Pinpoint the cell where the given text exists, returning its (x, y) midpoint coordinate. 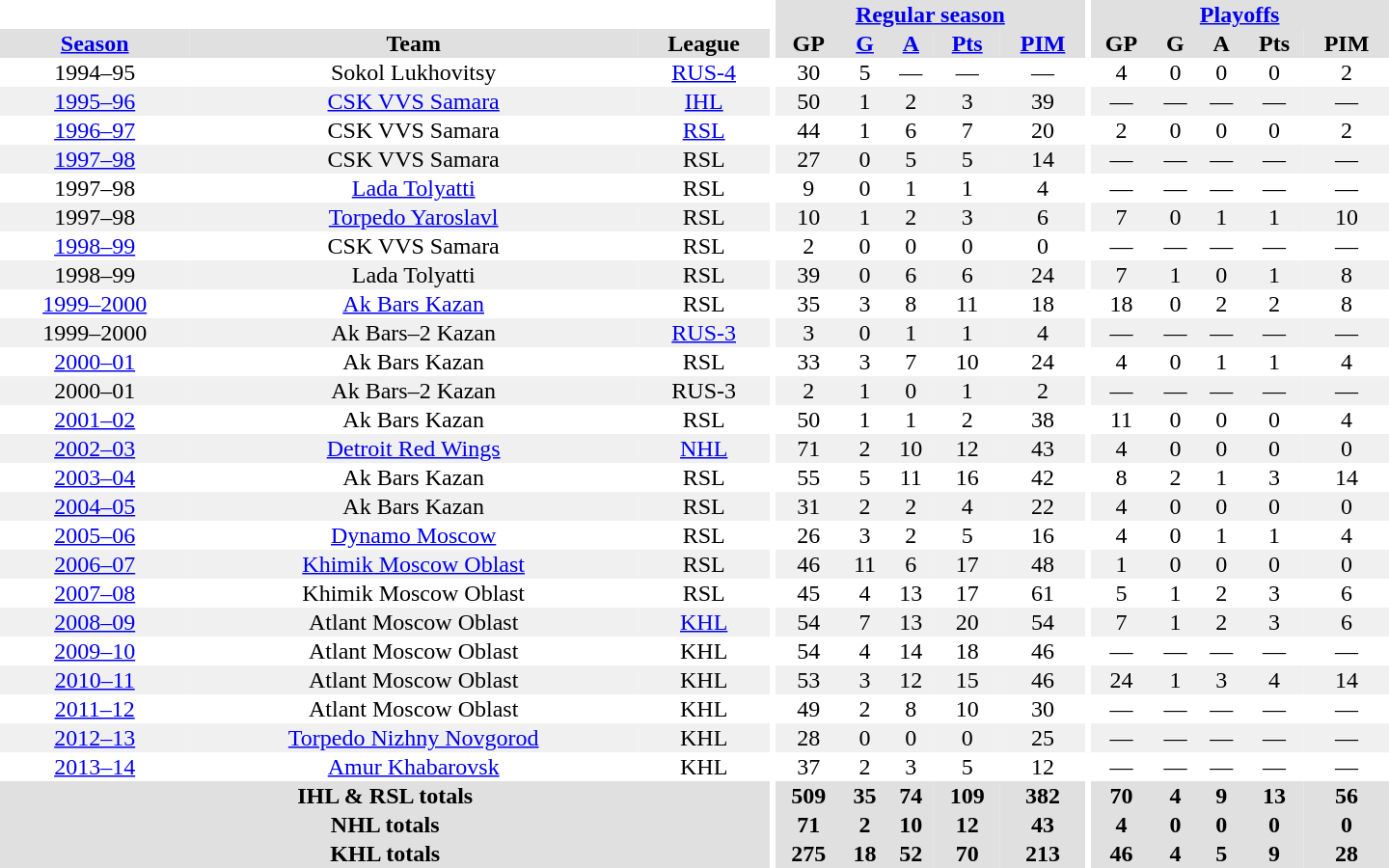
Season (95, 43)
26 (808, 535)
2008–09 (95, 622)
Team (413, 43)
55 (808, 477)
Regular season (930, 14)
38 (1043, 420)
NHL (704, 448)
Detroit Red Wings (413, 448)
Sokol Lukhovitsy (413, 72)
213 (1043, 854)
2009–10 (95, 651)
NHL totals (385, 825)
2010–11 (95, 680)
45 (808, 593)
1994–95 (95, 72)
382 (1043, 796)
31 (808, 506)
27 (808, 159)
25 (1043, 738)
53 (808, 680)
1996–97 (95, 130)
74 (911, 796)
275 (808, 854)
Amur Khabarovsk (413, 767)
Torpedo Nizhny Novgorod (413, 738)
Dynamo Moscow (413, 535)
League (704, 43)
2005–06 (95, 535)
RUS-4 (704, 72)
2004–05 (95, 506)
49 (808, 709)
109 (967, 796)
52 (911, 854)
2007–08 (95, 593)
42 (1043, 477)
IHL (704, 101)
2006–07 (95, 564)
44 (808, 130)
1995–96 (95, 101)
15 (967, 680)
48 (1043, 564)
56 (1347, 796)
22 (1043, 506)
33 (808, 362)
2011–12 (95, 709)
IHL & RSL totals (385, 796)
2012–13 (95, 738)
2001–02 (95, 420)
2003–04 (95, 477)
Torpedo Yaroslavl (413, 217)
37 (808, 767)
509 (808, 796)
61 (1043, 593)
2002–03 (95, 448)
KHL totals (385, 854)
Playoffs (1239, 14)
2013–14 (95, 767)
